From the cell containing the given text, extract its center point as [x, y] coordinate. 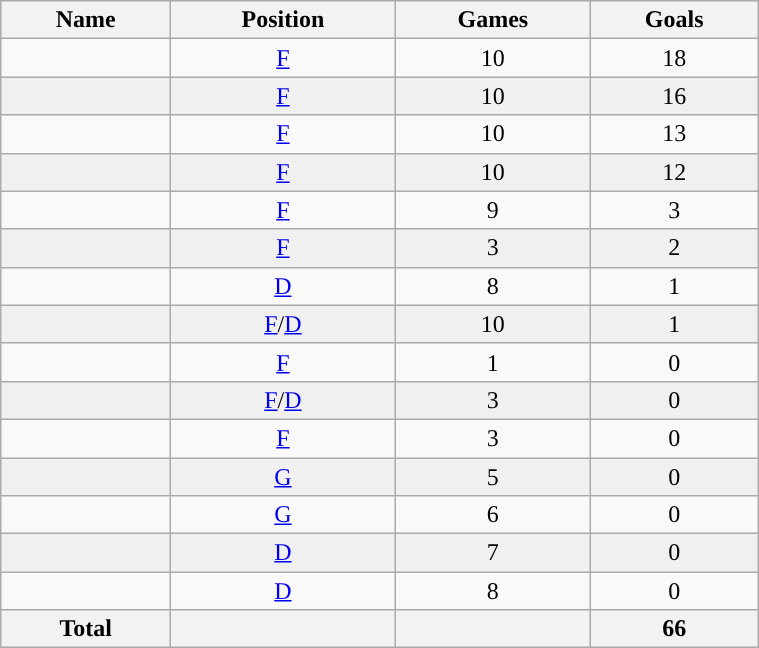
13 [674, 134]
18 [674, 58]
Name [86, 20]
Total [86, 629]
6 [493, 515]
5 [493, 477]
7 [493, 553]
12 [674, 172]
66 [674, 629]
2 [674, 248]
9 [493, 210]
Games [493, 20]
Goals [674, 20]
16 [674, 96]
Position [283, 20]
